Return [x, y] of the center of cell containing provided text 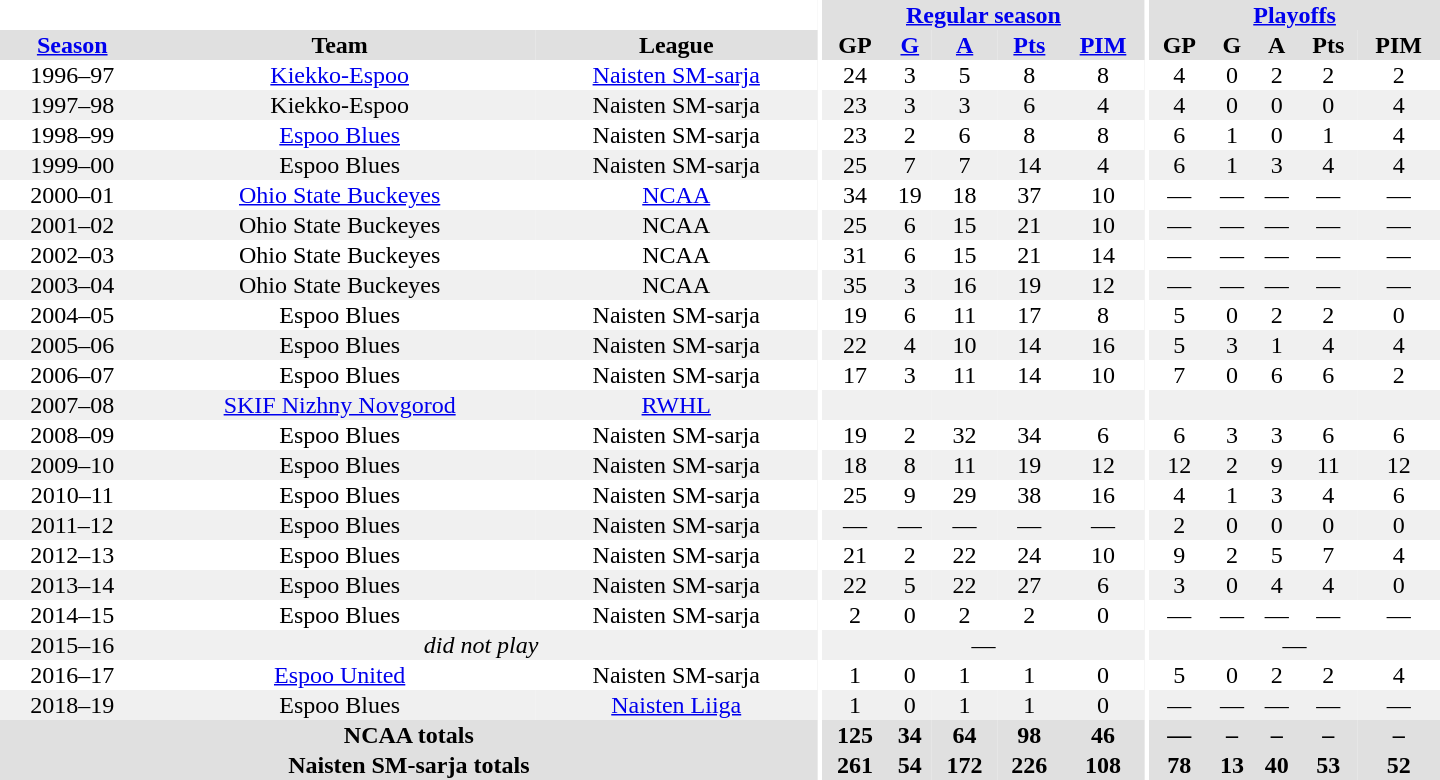
38 [1030, 495]
did not play [480, 645]
40 [1276, 765]
37 [1030, 195]
78 [1179, 765]
32 [964, 435]
League [676, 45]
98 [1030, 735]
13 [1232, 765]
54 [910, 765]
31 [856, 255]
Team [339, 45]
Regular season [984, 15]
172 [964, 765]
2009–10 [72, 465]
125 [856, 735]
2001–02 [72, 225]
2008–09 [72, 435]
SKIF Nizhny Novgorod [339, 405]
NCAA totals [409, 735]
Naisten Liiga [676, 705]
64 [964, 735]
35 [856, 285]
2002–03 [72, 255]
Espoo United [339, 675]
2010–11 [72, 495]
2012–13 [72, 555]
2004–05 [72, 315]
2018–19 [72, 705]
2015–16 [72, 645]
RWHL [676, 405]
261 [856, 765]
Naisten SM-sarja totals [409, 765]
2011–12 [72, 525]
2003–04 [72, 285]
52 [1398, 765]
29 [964, 495]
2006–07 [72, 375]
1998–99 [72, 135]
27 [1030, 585]
Playoffs [1294, 15]
108 [1103, 765]
Season [72, 45]
1996–97 [72, 75]
1999–00 [72, 165]
2014–15 [72, 615]
46 [1103, 735]
2007–08 [72, 405]
2013–14 [72, 585]
1997–98 [72, 105]
2005–06 [72, 345]
226 [1030, 765]
2016–17 [72, 675]
2000–01 [72, 195]
53 [1328, 765]
